Identify which cell holds the provided text, then report its (X, Y) central coordinate. 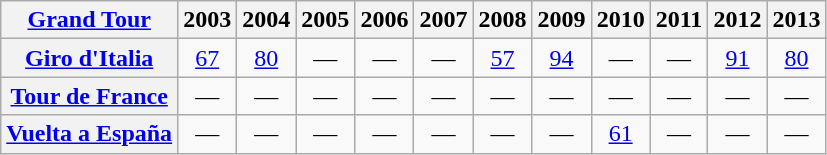
Vuelta a España (90, 134)
Grand Tour (90, 20)
67 (208, 58)
57 (502, 58)
91 (738, 58)
Giro d'Italia (90, 58)
61 (620, 134)
Tour de France (90, 96)
2006 (384, 20)
2008 (502, 20)
2004 (266, 20)
2011 (679, 20)
2010 (620, 20)
2003 (208, 20)
2005 (326, 20)
2007 (444, 20)
2009 (562, 20)
2013 (796, 20)
94 (562, 58)
2012 (738, 20)
